Extract the [X, Y] coordinate from the center of the cell holding the provided text.  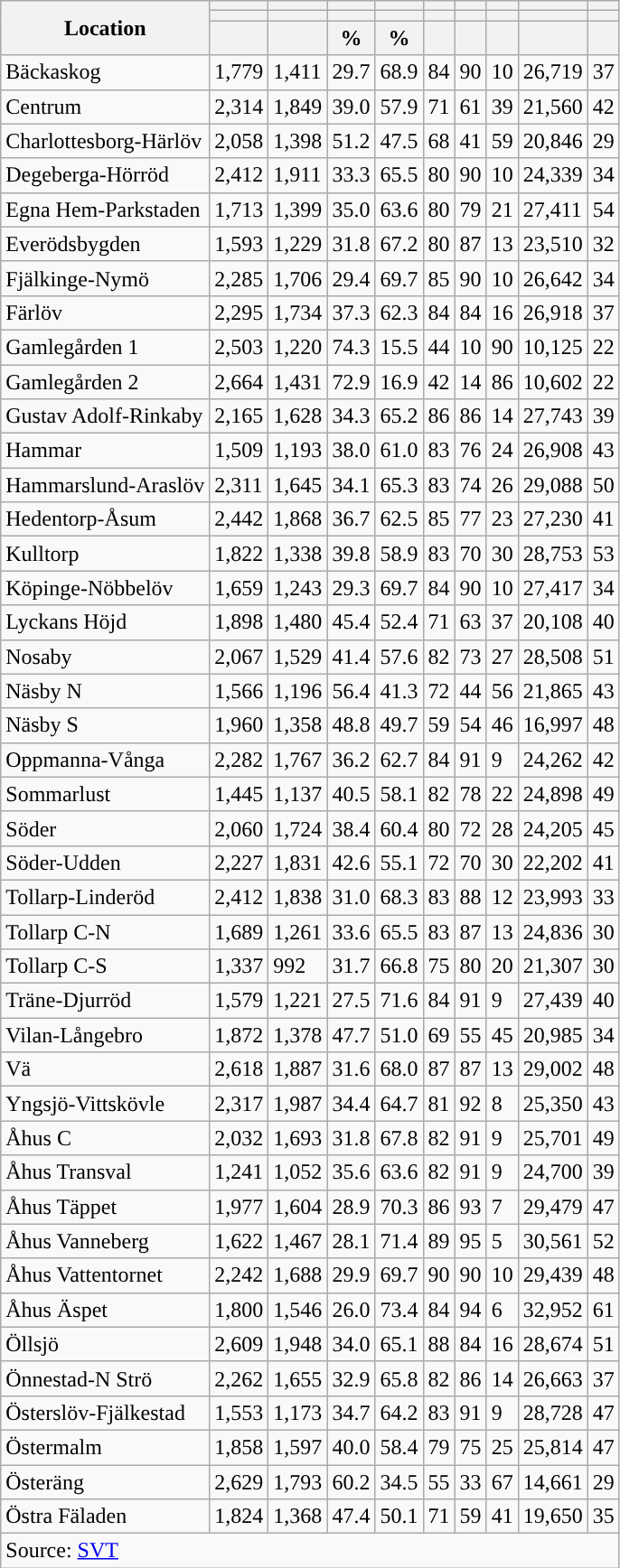
93 [470, 1207]
1,467 [298, 1241]
72.9 [351, 382]
28,753 [553, 554]
Österslöv-Fjälkestad [105, 1413]
61.0 [399, 451]
34.5 [399, 1482]
37.3 [351, 313]
10,602 [553, 382]
Åhus Transval [105, 1172]
Österäng [105, 1482]
1,221 [298, 1001]
Öllsjö [105, 1344]
Träne-Djurröd [105, 1001]
1,977 [239, 1207]
1,689 [239, 931]
1,822 [239, 554]
Tollarp C-N [105, 931]
68.9 [399, 72]
30,561 [553, 1241]
1,987 [298, 1104]
8 [503, 1104]
67 [503, 1482]
65.3 [399, 485]
56 [503, 691]
47.4 [351, 1517]
64.2 [399, 1413]
Lyckans Höjd [105, 622]
62.3 [399, 313]
1,529 [298, 657]
1,052 [298, 1172]
10,125 [553, 347]
1,566 [239, 691]
23,510 [553, 244]
Gamlegården 1 [105, 347]
31.0 [351, 897]
1,838 [298, 897]
27,417 [553, 588]
32.9 [351, 1378]
1,887 [298, 1069]
1,911 [298, 175]
16,997 [553, 725]
31.6 [351, 1069]
Source: SVT [311, 1551]
1,724 [298, 828]
1,659 [239, 588]
63 [470, 622]
Kulltorp [105, 554]
Gustav Adolf-Rinkaby [105, 416]
21,865 [553, 691]
2,165 [239, 416]
32 [604, 244]
35.0 [351, 210]
1,734 [298, 313]
1,173 [298, 1413]
6 [503, 1310]
68 [439, 141]
20 [503, 966]
23 [503, 519]
26,918 [553, 313]
2,060 [239, 828]
58.1 [399, 794]
Centrum [105, 107]
34.0 [351, 1344]
2,664 [239, 382]
68.0 [399, 1069]
62.5 [399, 519]
1,713 [239, 210]
Tollarp C-S [105, 966]
40.0 [351, 1447]
12 [503, 897]
Söder-Udden [105, 863]
2,227 [239, 863]
36.2 [351, 760]
1,241 [239, 1172]
78 [470, 794]
94 [470, 1310]
Östermalm [105, 1447]
39.0 [351, 107]
2,262 [239, 1378]
62.7 [399, 760]
34.4 [351, 1104]
46 [503, 725]
1,779 [239, 72]
89 [439, 1241]
38.4 [351, 828]
38.0 [351, 451]
52 [604, 1241]
24,205 [553, 828]
41.4 [351, 657]
28,728 [553, 1413]
29,088 [553, 485]
1,849 [298, 107]
68.3 [399, 897]
1,688 [298, 1275]
1,368 [298, 1517]
Åhus Vattentornet [105, 1275]
Näsby S [105, 725]
2,242 [239, 1275]
Oppmanna-Vånga [105, 760]
Åhus Täppet [105, 1207]
19,650 [553, 1517]
21,560 [553, 107]
1,378 [298, 1035]
29.3 [351, 588]
2,629 [239, 1482]
1,645 [298, 485]
24,898 [553, 794]
5 [503, 1241]
Hammarslund-Araslöv [105, 485]
71.4 [399, 1241]
1,480 [298, 622]
34.3 [351, 416]
27,411 [553, 210]
1,398 [298, 141]
58.4 [399, 1447]
Fjälkinge-Nymö [105, 278]
2,442 [239, 519]
57.6 [399, 657]
29.4 [351, 278]
1,655 [298, 1378]
1,553 [239, 1413]
Gamlegården 2 [105, 382]
Näsby N [105, 691]
1,193 [298, 451]
Hammar [105, 451]
24,836 [553, 931]
Charlottesborg-Härlöv [105, 141]
29.7 [351, 72]
1,800 [239, 1310]
1,628 [298, 416]
1,593 [239, 244]
2,295 [239, 313]
Bäckaskog [105, 72]
29.9 [351, 1275]
29,479 [553, 1207]
1,868 [298, 519]
27,230 [553, 519]
41.3 [399, 691]
1,604 [298, 1207]
34.1 [351, 485]
65.1 [399, 1344]
Åhus Äspet [105, 1310]
1,793 [298, 1482]
64.7 [399, 1104]
15.5 [399, 347]
26,908 [553, 451]
53 [604, 554]
1,622 [239, 1241]
1,706 [298, 278]
51.0 [399, 1035]
92 [470, 1104]
1,399 [298, 210]
23,993 [553, 897]
24,339 [553, 175]
58.9 [399, 554]
74.3 [351, 347]
71.6 [399, 1001]
992 [298, 966]
1,767 [298, 760]
1,358 [298, 725]
35 [604, 1517]
51.2 [351, 141]
1,137 [298, 794]
21 [503, 210]
26 [503, 485]
60.4 [399, 828]
2,032 [239, 1138]
28,674 [553, 1344]
1,261 [298, 931]
Everödsbygden [105, 244]
2,314 [239, 107]
27,743 [553, 416]
50.1 [399, 1517]
35.6 [351, 1172]
Vilan-Långebro [105, 1035]
1,597 [298, 1447]
1,229 [298, 244]
2,317 [239, 1104]
22,202 [553, 863]
1,872 [239, 1035]
2,282 [239, 760]
27 [503, 657]
Nosaby [105, 657]
66.8 [399, 966]
1,948 [298, 1344]
7 [503, 1207]
47.7 [351, 1035]
Egna Hem-Parkstaden [105, 210]
Degeberga-Hörröd [105, 175]
34.7 [351, 1413]
25 [503, 1447]
28 [503, 828]
29,439 [553, 1275]
42.6 [351, 863]
69 [439, 1035]
81 [439, 1104]
45.4 [351, 622]
1,243 [298, 588]
Sommarlust [105, 794]
1,960 [239, 725]
1,858 [239, 1447]
33.3 [351, 175]
55.1 [399, 863]
21,307 [553, 966]
Söder [105, 828]
27,439 [553, 1001]
95 [470, 1241]
1,196 [298, 691]
Köpinge-Nöbbelöv [105, 588]
52.4 [399, 622]
33.6 [351, 931]
1,220 [298, 347]
14,661 [553, 1482]
40.5 [351, 794]
24,262 [553, 760]
29,002 [553, 1069]
20,108 [553, 622]
28.1 [351, 1241]
25,701 [553, 1138]
74 [470, 485]
27.5 [351, 1001]
25,814 [553, 1447]
Yngsjö-Vittskövle [105, 1104]
48.8 [351, 725]
16.9 [399, 382]
31.7 [351, 966]
28.9 [351, 1207]
26,719 [553, 72]
1,445 [239, 794]
1,338 [298, 554]
1,431 [298, 382]
2,609 [239, 1344]
24,700 [553, 1172]
1,831 [298, 863]
Färlöv [105, 313]
26.0 [351, 1310]
Location [105, 28]
Åhus Vanneberg [105, 1241]
1,579 [239, 1001]
50 [604, 485]
20,985 [553, 1035]
73.4 [399, 1310]
56.4 [351, 691]
28,508 [553, 657]
36.7 [351, 519]
1,411 [298, 72]
26,642 [553, 278]
Tollarp-Linderöd [105, 897]
49.7 [399, 725]
2,311 [239, 485]
32,952 [553, 1310]
2,503 [239, 347]
1,509 [239, 451]
2,618 [239, 1069]
67.2 [399, 244]
65.2 [399, 416]
57.9 [399, 107]
39.8 [351, 554]
65.8 [399, 1378]
1,898 [239, 622]
20,846 [553, 141]
Önnestad-N Strö [105, 1378]
24 [503, 451]
26,663 [553, 1378]
67.8 [399, 1138]
Vä [105, 1069]
47.5 [399, 141]
60.2 [351, 1482]
25,350 [553, 1104]
73 [470, 657]
Åhus C [105, 1138]
1,693 [298, 1138]
Östra Fäladen [105, 1517]
2,067 [239, 657]
2,285 [239, 278]
1,546 [298, 1310]
70.3 [399, 1207]
1,824 [239, 1517]
2,058 [239, 141]
76 [470, 451]
Hedentorp-Åsum [105, 519]
1,337 [239, 966]
77 [470, 519]
